Pinpoint the cell where the given text exists, returning its (X, Y) midpoint coordinate. 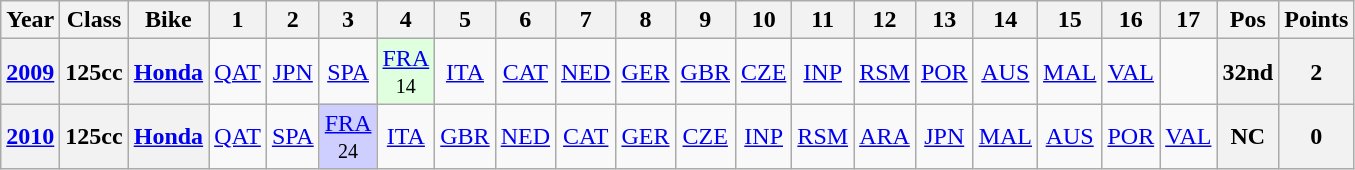
2009 (30, 72)
FRA24 (348, 136)
Pos (1248, 20)
2010 (30, 136)
6 (525, 20)
3 (348, 20)
17 (1188, 20)
Year (30, 20)
8 (646, 20)
11 (823, 20)
0 (1316, 136)
NC (1248, 136)
13 (944, 20)
12 (885, 20)
Points (1316, 20)
FRA14 (406, 72)
4 (406, 20)
14 (1005, 20)
Class (94, 20)
7 (586, 20)
32nd (1248, 72)
1 (238, 20)
Bike (168, 20)
15 (1070, 20)
5 (465, 20)
ARA (885, 136)
16 (1131, 20)
10 (763, 20)
9 (705, 20)
